Determine the (X, Y) coordinate at the center of the cell enclosing the given text.  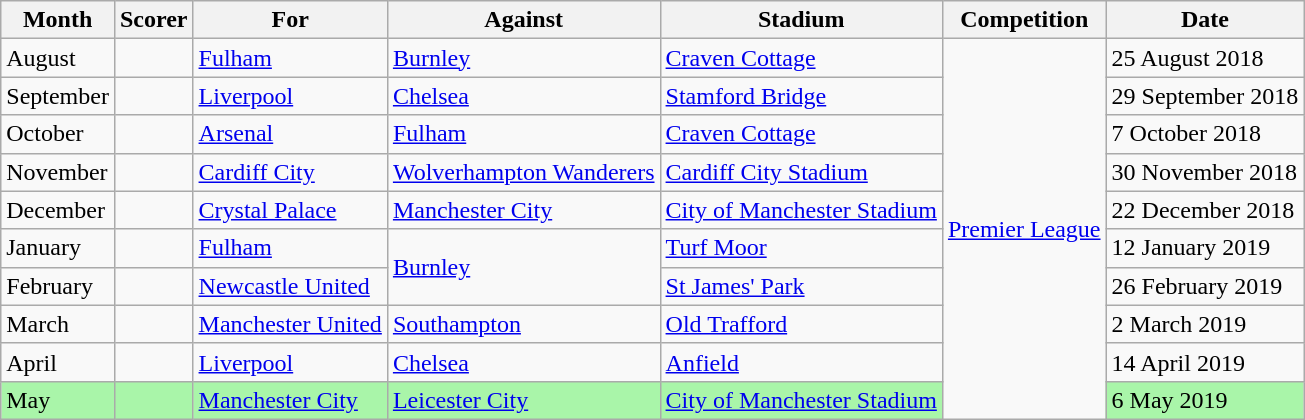
Newcastle United (290, 286)
Southampton (524, 324)
7 October 2018 (1205, 134)
Stamford Bridge (801, 96)
April (58, 362)
For (290, 20)
Wolverhampton Wanderers (524, 172)
Premier League (1024, 230)
Manchester United (290, 324)
Competition (1024, 20)
Arsenal (290, 134)
November (58, 172)
22 December 2018 (1205, 210)
February (58, 286)
Against (524, 20)
Cardiff City (290, 172)
6 May 2019 (1205, 400)
St James' Park (801, 286)
25 August 2018 (1205, 58)
Old Trafford (801, 324)
January (58, 248)
29 September 2018 (1205, 96)
Month (58, 20)
Scorer (154, 20)
August (58, 58)
May (58, 400)
Crystal Palace (290, 210)
Anfield (801, 362)
2 March 2019 (1205, 324)
September (58, 96)
30 November 2018 (1205, 172)
26 February 2019 (1205, 286)
14 April 2019 (1205, 362)
12 January 2019 (1205, 248)
Leicester City (524, 400)
Cardiff City Stadium (801, 172)
March (58, 324)
October (58, 134)
Turf Moor (801, 248)
December (58, 210)
Date (1205, 20)
Stadium (801, 20)
